Detect which cell encompasses the target text, then output its [x, y] center coordinate. 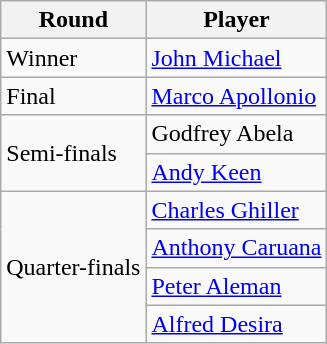
Charles Ghiller [236, 210]
Marco Apollonio [236, 96]
Player [236, 20]
Alfred Desira [236, 324]
John Michael [236, 58]
Winner [74, 58]
Semi-finals [74, 153]
Godfrey Abela [236, 134]
Final [74, 96]
Anthony Caruana [236, 248]
Andy Keen [236, 172]
Peter Aleman [236, 286]
Quarter-finals [74, 267]
Round [74, 20]
